From the cell containing the given text, extract its center point as [x, y] coordinate. 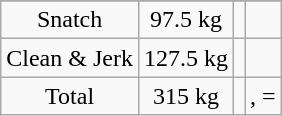
Snatch [70, 20]
97.5 kg [186, 20]
315 kg [186, 96]
Total [70, 96]
127.5 kg [186, 58]
, = [264, 96]
Clean & Jerk [70, 58]
